Detect which cell encompasses the target text, then output its [X, Y] center coordinate. 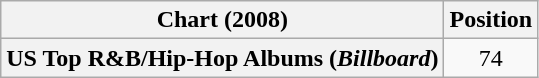
Chart (2008) [222, 20]
US Top R&B/Hip-Hop Albums (Billboard) [222, 58]
74 [491, 58]
Position [491, 20]
